Find where the given text appears and provide that cell's center as [x, y] coordinate. 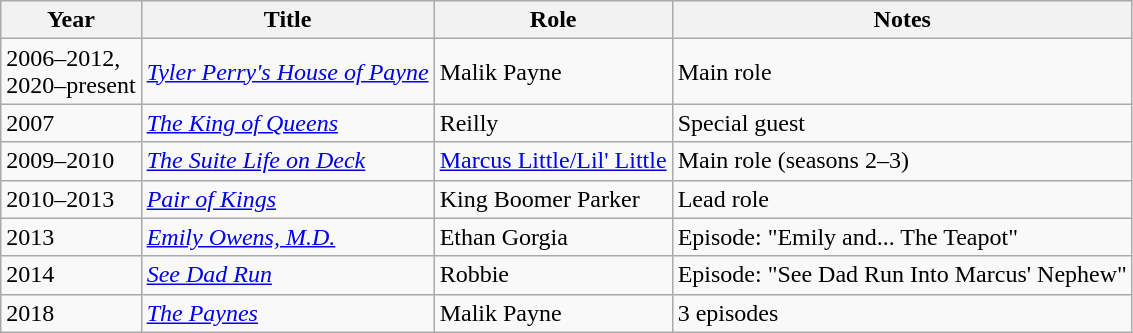
See Dad Run [288, 275]
Notes [902, 20]
Robbie [553, 275]
Main role (seasons 2–3) [902, 161]
Pair of Kings [288, 199]
Ethan Gorgia [553, 237]
Reilly [553, 123]
Title [288, 20]
2014 [71, 275]
Episode: "See Dad Run Into Marcus' Nephew" [902, 275]
Special guest [902, 123]
2010–2013 [71, 199]
Main role [902, 72]
2018 [71, 313]
The Paynes [288, 313]
Tyler Perry's House of Payne [288, 72]
The King of Queens [288, 123]
King Boomer Parker [553, 199]
2007 [71, 123]
Marcus Little/Lil' Little [553, 161]
2013 [71, 237]
Lead role [902, 199]
Emily Owens, M.D. [288, 237]
2006–2012,2020–present [71, 72]
Year [71, 20]
Episode: "Emily and... The Teapot" [902, 237]
Role [553, 20]
3 episodes [902, 313]
The Suite Life on Deck [288, 161]
2009–2010 [71, 161]
